Identify which cell holds the provided text, then report its [x, y] central coordinate. 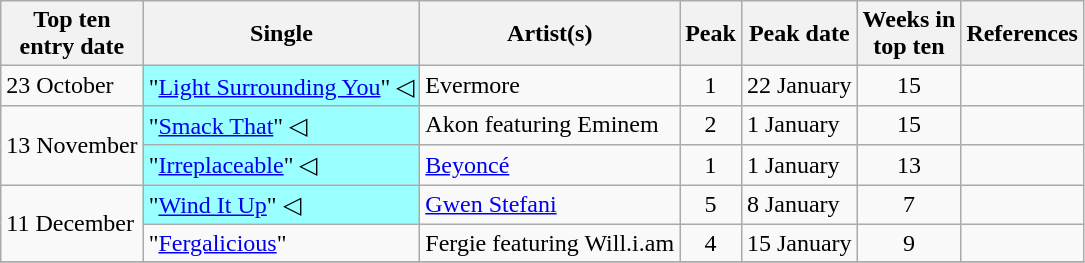
11 December [72, 223]
15 January [799, 243]
"Smack That" ◁ [282, 125]
13 November [72, 144]
Gwen Stefani [550, 204]
Akon featuring Eminem [550, 125]
Evermore [550, 86]
Peak [711, 34]
2 [711, 125]
Single [282, 34]
"Wind It Up" ◁ [282, 204]
Fergie featuring Will.i.am [550, 243]
Artist(s) [550, 34]
8 January [799, 204]
Peak date [799, 34]
7 [909, 204]
References [1022, 34]
"Irreplaceable" ◁ [282, 165]
4 [711, 243]
"Fergalicious" [282, 243]
Top tenentry date [72, 34]
"Light Surrounding You" ◁ [282, 86]
5 [711, 204]
Weeks intop ten [909, 34]
22 January [799, 86]
9 [909, 243]
23 October [72, 86]
Beyoncé [550, 165]
13 [909, 165]
